Return [X, Y] of the center of cell containing provided text 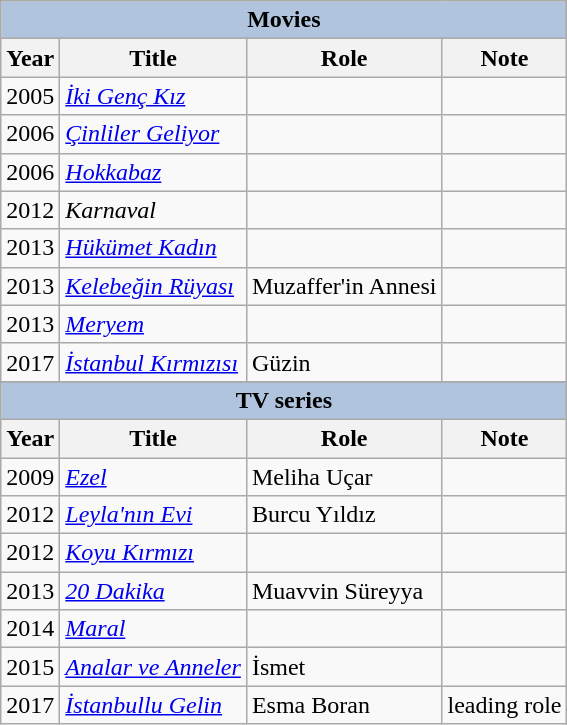
İstanbul Kırmızısı [154, 362]
Hükümet Kadın [154, 248]
Koyu Kırmızı [154, 553]
İstanbullu Gelin [154, 705]
Muavvin Süreyya [344, 591]
20 Dakika [154, 591]
2015 [30, 667]
Güzin [344, 362]
Kelebeğin Rüyası [154, 286]
Meryem [154, 324]
Karnaval [154, 210]
Muzaffer'in Annesi [344, 286]
Çinliler Geliyor [154, 134]
Hokkabaz [154, 172]
Burcu Yıldız [344, 515]
Ezel [154, 477]
Leyla'nın Evi [154, 515]
Movies [284, 20]
İki Genç Kız [154, 96]
2005 [30, 96]
TV series [284, 400]
2014 [30, 629]
Meliha Uçar [344, 477]
İsmet [344, 667]
leading role [504, 705]
Esma Boran [344, 705]
Maral [154, 629]
Analar ve Anneler [154, 667]
2009 [30, 477]
